Provide the [x, y] coordinate of the cell's center where the given text is located.  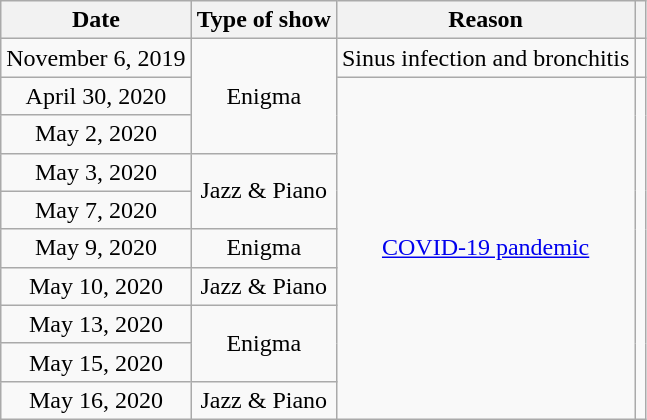
Reason [485, 20]
May 7, 2020 [96, 210]
Sinus infection and bronchitis [485, 58]
COVID-19 pandemic [485, 248]
April 30, 2020 [96, 96]
Date [96, 20]
May 15, 2020 [96, 362]
November 6, 2019 [96, 58]
May 13, 2020 [96, 324]
May 9, 2020 [96, 248]
May 2, 2020 [96, 134]
May 3, 2020 [96, 172]
Type of show [264, 20]
May 10, 2020 [96, 286]
May 16, 2020 [96, 400]
